Search for the cell housing the specified text and yield its [X, Y] center coordinate. 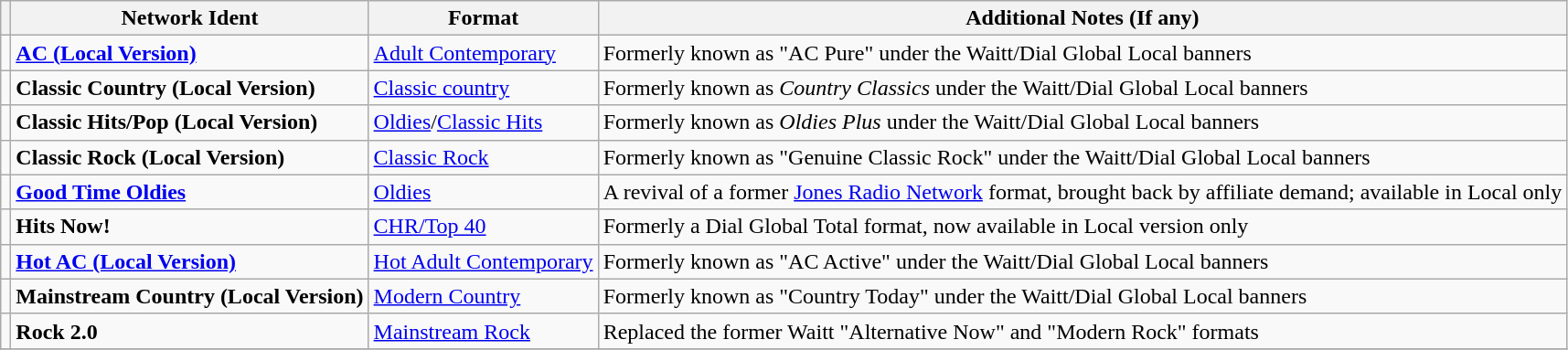
Adult Contemporary [483, 53]
Oldies/Classic Hits [483, 122]
Hot Adult Contemporary [483, 261]
Classic Rock (Local Version) [190, 157]
Modern Country [483, 296]
Formerly known as "AC Pure" under the Waitt/Dial Global Local banners [1083, 53]
Formerly known as Oldies Plus under the Waitt/Dial Global Local banners [1083, 122]
Format [483, 18]
Classic Hits/Pop (Local Version) [190, 122]
Rock 2.0 [190, 331]
Classic country [483, 88]
Formerly known as "AC Active" under the Waitt/Dial Global Local banners [1083, 261]
CHR/Top 40 [483, 227]
Hot AC (Local Version) [190, 261]
Formerly a Dial Global Total format, now available in Local version only [1083, 227]
Oldies [483, 192]
Additional Notes (If any) [1083, 18]
Mainstream Rock [483, 331]
Classic Rock [483, 157]
Classic Country (Local Version) [190, 88]
Formerly known as "Country Today" under the Waitt/Dial Global Local banners [1083, 296]
Mainstream Country (Local Version) [190, 296]
AC (Local Version) [190, 53]
Formerly known as "Genuine Classic Rock" under the Waitt/Dial Global Local banners [1083, 157]
Replaced the former Waitt "Alternative Now" and "Modern Rock" formats [1083, 331]
Formerly known as Country Classics under the Waitt/Dial Global Local banners [1083, 88]
Hits Now! [190, 227]
Network Ident [190, 18]
A revival of a former Jones Radio Network format, brought back by affiliate demand; available in Local only [1083, 192]
Good Time Oldies [190, 192]
